Determine the (x, y) coordinate at the center of the cell enclosing the given text.  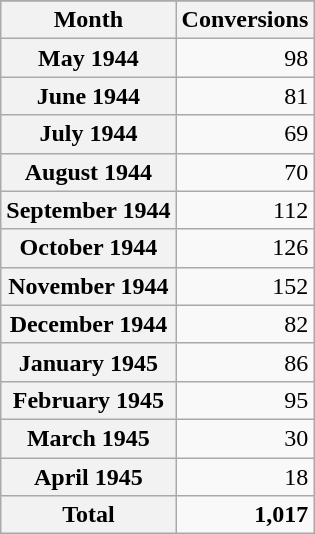
May 1944 (88, 58)
18 (245, 477)
September 1944 (88, 210)
July 1944 (88, 134)
Month (88, 20)
February 1945 (88, 400)
December 1944 (88, 324)
April 1945 (88, 477)
126 (245, 248)
152 (245, 286)
30 (245, 438)
95 (245, 400)
August 1944 (88, 172)
86 (245, 362)
69 (245, 134)
November 1944 (88, 286)
98 (245, 58)
112 (245, 210)
March 1945 (88, 438)
Total (88, 515)
January 1945 (88, 362)
Conversions (245, 20)
70 (245, 172)
October 1944 (88, 248)
81 (245, 96)
1,017 (245, 515)
June 1944 (88, 96)
82 (245, 324)
